Detect which cell encompasses the target text, then output its (x, y) center coordinate. 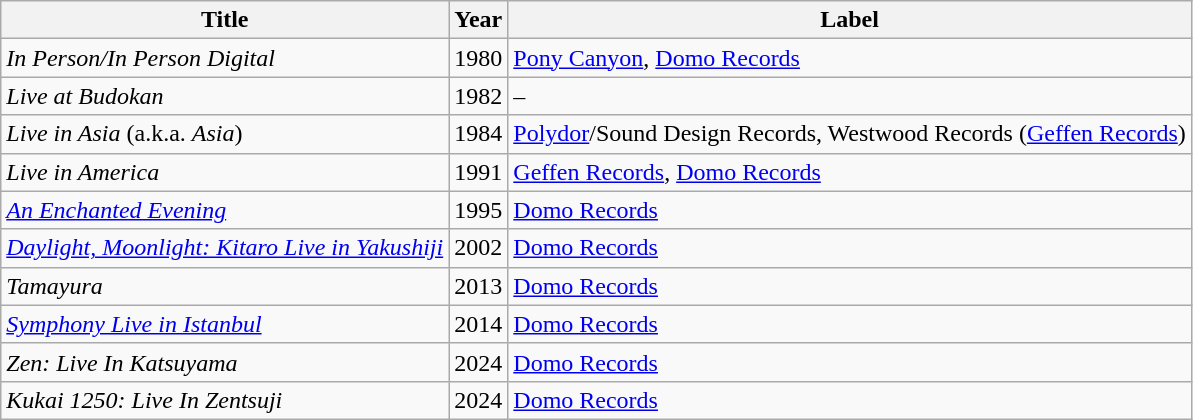
1984 (478, 134)
Kukai 1250: Live In Zentsuji (225, 400)
– (850, 96)
Pony Canyon, Domo Records (850, 58)
Title (225, 20)
Tamayura (225, 286)
1991 (478, 172)
Symphony Live in Istanbul (225, 324)
Live at Budokan (225, 96)
An Enchanted Evening (225, 210)
Daylight, Moonlight: Kitaro Live in Yakushiji (225, 248)
2014 (478, 324)
Label (850, 20)
1982 (478, 96)
Polydor/Sound Design Records, Westwood Records (Geffen Records) (850, 134)
2013 (478, 286)
In Person/In Person Digital (225, 58)
Zen: Live In Katsuyama (225, 362)
Live in Asia (a.k.a. Asia) (225, 134)
1995 (478, 210)
2002 (478, 248)
Live in America (225, 172)
Year (478, 20)
Geffen Records, Domo Records (850, 172)
1980 (478, 58)
